Output the [X, Y] coordinate of the center of the cell containing the given text.  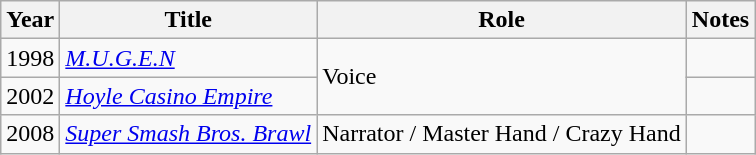
Voice [502, 77]
2002 [30, 96]
Year [30, 20]
Super Smash Bros. Brawl [188, 134]
M.U.G.E.N [188, 58]
Notes [720, 20]
Hoyle Casino Empire [188, 96]
Narrator / Master Hand / Crazy Hand [502, 134]
Role [502, 20]
1998 [30, 58]
2008 [30, 134]
Title [188, 20]
